Provide the [X, Y] coordinate of the cell's center where the given text is located.  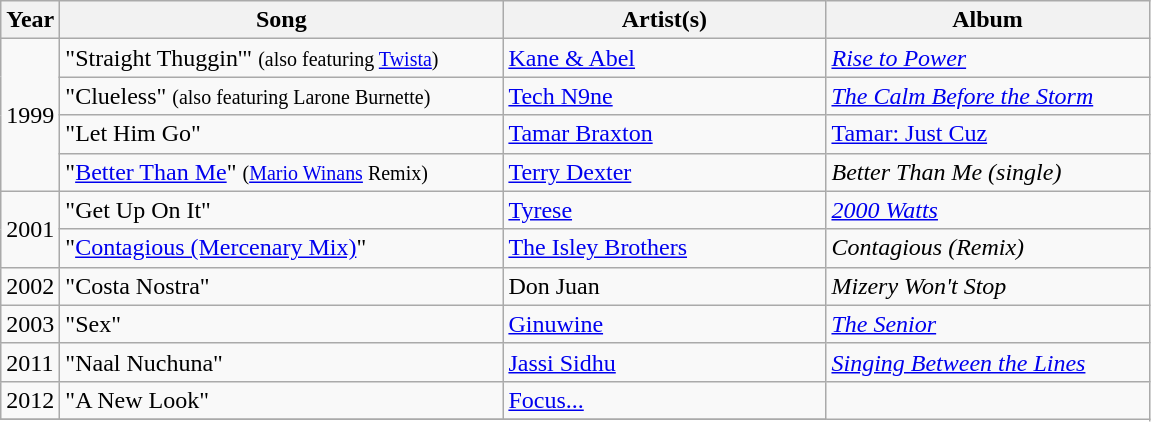
Mizery Won't Stop [988, 286]
The Isley Brothers [664, 248]
Rise to Power [988, 58]
"Clueless" (also featuring Larone Burnette) [282, 96]
"Contagious (Mercenary Mix)" [282, 248]
"Costa Nostra" [282, 286]
Contagious (Remix) [988, 248]
Focus... [664, 400]
"Straight Thuggin'" (also featuring Twista) [282, 58]
Kane & Abel [664, 58]
Tamar: Just Cuz [988, 134]
Tamar Braxton [664, 134]
"A New Look" [282, 400]
2011 [30, 362]
Don Juan [664, 286]
2001 [30, 229]
Tyrese [664, 210]
2000 Watts [988, 210]
Song [282, 20]
"Get Up On It" [282, 210]
"Naal Nuchuna" [282, 362]
Album [988, 20]
2003 [30, 324]
2012 [30, 400]
Ginuwine [664, 324]
Jassi Sidhu [664, 362]
Terry Dexter [664, 172]
1999 [30, 115]
Singing Between the Lines [988, 362]
Tech N9ne [664, 96]
The Senior [988, 324]
The Calm Before the Storm [988, 96]
Artist(s) [664, 20]
"Sex" [282, 324]
2002 [30, 286]
"Better Than Me" (Mario Winans Remix) [282, 172]
Better Than Me (single) [988, 172]
Year [30, 20]
"Let Him Go" [282, 134]
